Scan for the cell matching the given text and deliver its [x, y] coordinate at center. 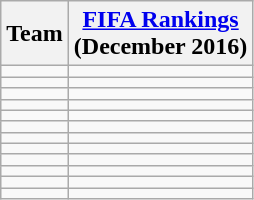
FIFA Rankings(December 2016) [160, 34]
Team [35, 34]
